Return the [x, y] coordinate for the center point of the cell that contains the specified text.  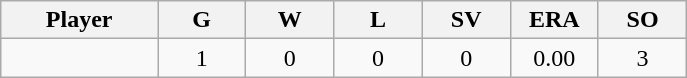
Player [80, 20]
SV [466, 20]
L [378, 20]
SO [642, 20]
ERA [554, 20]
W [290, 20]
1 [202, 58]
3 [642, 58]
G [202, 20]
0.00 [554, 58]
